Determine the [x, y] coordinate at the center of the cell enclosing the given text.  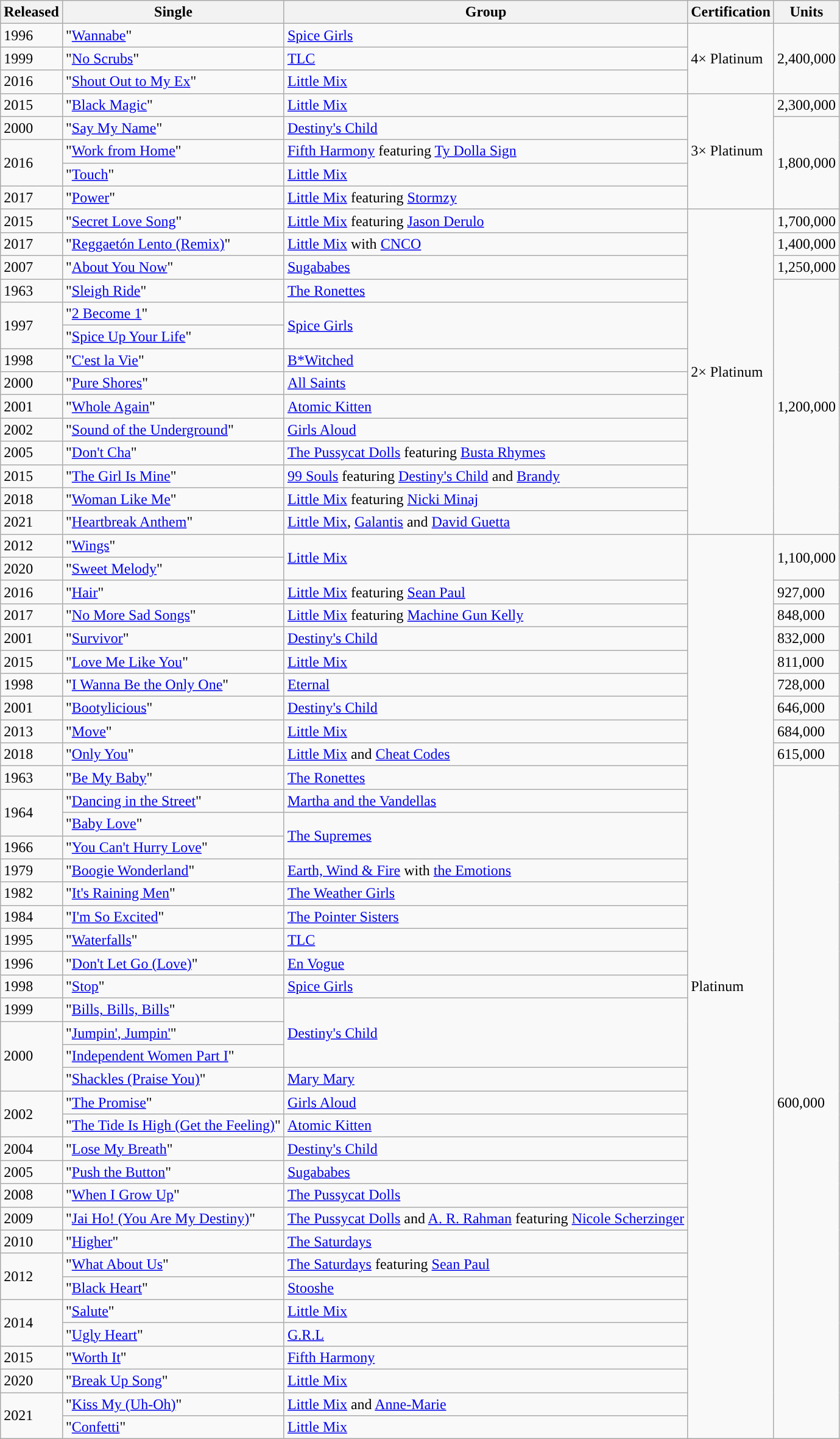
"What About Us" [173, 1265]
"Sound of the Underground" [173, 430]
"C'est la Vie" [173, 360]
The Pussycat Dolls featuring Busta Rhymes [485, 453]
2009 [32, 1218]
684,000 [806, 731]
The Pussycat Dolls [485, 1195]
"Dancing in the Street" [173, 801]
"Jai Ho! (You Are My Destiny)" [173, 1218]
1979 [32, 870]
2007 [32, 267]
Released [32, 12]
1,800,000 [806, 163]
848,000 [806, 615]
"Shout Out to My Ex" [173, 82]
"Salute" [173, 1311]
"Bills, Bills, Bills" [173, 1009]
B*Witched [485, 360]
The Weather Girls [485, 894]
Little Mix featuring Nicki Minaj [485, 499]
"Worth It" [173, 1357]
"Whole Again" [173, 407]
2,300,000 [806, 105]
"Waterfalls" [173, 940]
"Black Magic" [173, 105]
600,000 [806, 1103]
The Pointer Sisters [485, 917]
"The Tide Is High (Get the Feeling)" [173, 1126]
2014 [32, 1323]
Units [806, 12]
2,400,000 [806, 59]
Eternal [485, 685]
1997 [32, 325]
2× Platinum [731, 372]
"Kiss My (Uh-Oh)" [173, 1404]
Stooshe [485, 1288]
Fifth Harmony [485, 1357]
The Supremes [485, 836]
2013 [32, 731]
"Push the Button" [173, 1172]
Little Mix featuring Stormzy [485, 197]
"It's Raining Men" [173, 894]
"Hair" [173, 592]
"When I Grow Up" [173, 1195]
646,000 [806, 708]
Platinum [731, 986]
"The Promise" [173, 1103]
"Wannabe" [173, 35]
Single [173, 12]
"Heartbreak Anthem" [173, 522]
"Woman Like Me" [173, 499]
"Only You" [173, 755]
Little Mix featuring Machine Gun Kelly [485, 615]
The Saturdays [485, 1242]
"Survivor" [173, 638]
4× Platinum [731, 59]
"Secret Love Song" [173, 221]
"Don't Let Go (Love)" [173, 963]
927,000 [806, 592]
1966 [32, 847]
"Stop" [173, 986]
"Work from Home" [173, 151]
2008 [32, 1195]
Mary Mary [485, 1079]
"Shackles (Praise You)" [173, 1079]
1,400,000 [806, 244]
"Sleigh Ride" [173, 291]
832,000 [806, 638]
Little Mix and Anne-Marie [485, 1404]
Martha and the Vandellas [485, 801]
"Don't Cha" [173, 453]
"Boogie Wonderland" [173, 870]
811,000 [806, 661]
Group [485, 12]
2010 [32, 1242]
"I Wanna Be the Only One" [173, 685]
"The Girl Is Mine" [173, 476]
"Touch" [173, 174]
728,000 [806, 685]
En Vogue [485, 963]
Certification [731, 12]
Little Mix, Galantis and David Guetta [485, 522]
3× Platinum [731, 151]
1,250,000 [806, 267]
"Jumpin', Jumpin'" [173, 1033]
Fifth Harmony featuring Ty Dolla Sign [485, 151]
"Love Me Like You" [173, 661]
99 Souls featuring Destiny's Child and Brandy [485, 476]
The Pussycat Dolls and A. R. Rahman featuring Nicole Scherzinger [485, 1218]
All Saints [485, 383]
"Power" [173, 197]
1,700,000 [806, 221]
615,000 [806, 755]
"Spice Up Your Life" [173, 337]
"Reggaetón Lento (Remix)" [173, 244]
G.R.L [485, 1334]
"Black Heart" [173, 1288]
"Wings" [173, 545]
1984 [32, 917]
"Higher" [173, 1242]
"No More Sad Songs" [173, 615]
"Confetti" [173, 1427]
2004 [32, 1149]
"About You Now" [173, 267]
"Bootylicious" [173, 708]
"Move" [173, 731]
"No Scrubs" [173, 59]
"Ugly Heart" [173, 1334]
"Independent Women Part I" [173, 1056]
Little Mix featuring Jason Derulo [485, 221]
"2 Become 1" [173, 314]
"Break Up Song" [173, 1380]
1995 [32, 940]
1964 [32, 812]
1982 [32, 894]
The Saturdays featuring Sean Paul [485, 1265]
Little Mix featuring Sean Paul [485, 592]
"Baby Love" [173, 824]
"Say My Name" [173, 128]
Little Mix with CNCO [485, 244]
1,200,000 [806, 407]
"You Can't Hurry Love" [173, 847]
"Be My Baby" [173, 778]
"Pure Shores" [173, 383]
"Sweet Melody" [173, 569]
"Lose My Breath" [173, 1149]
Little Mix and Cheat Codes [485, 755]
1,100,000 [806, 557]
Earth, Wind & Fire with the Emotions [485, 870]
"I'm So Excited" [173, 917]
